Find where the given text appears and provide that cell's center as (x, y) coordinate. 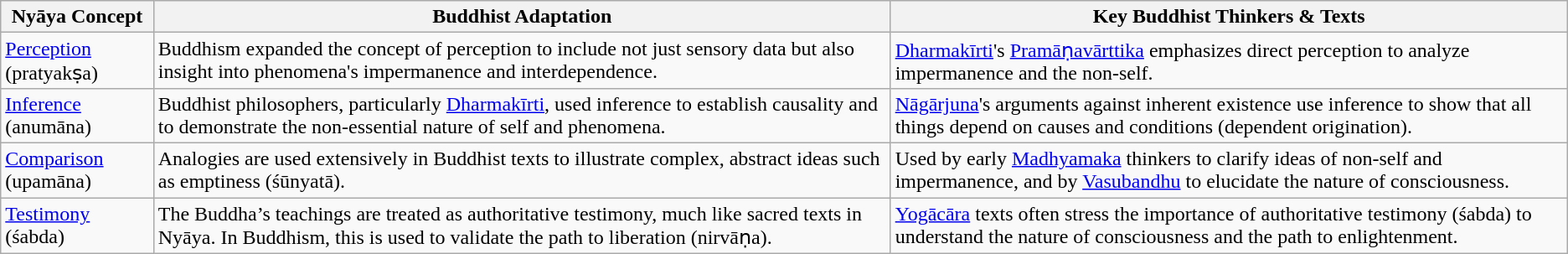
Nyāya Concept (77, 17)
Perception (pratyakṣa) (77, 60)
Used by early Madhyamaka thinkers to clarify ideas of non-self and impermanence, and by Vasubandhu to elucidate the nature of consciousness. (1229, 169)
Buddhism expanded the concept of perception to include not just sensory data but also insight into phenomena's impermanence and interdependence. (522, 60)
Testimony (śabda) (77, 226)
Buddhist Adaptation (522, 17)
Key Buddhist Thinkers & Texts (1229, 17)
Nāgārjuna's arguments against inherent existence use inference to show that all things depend on causes and conditions (dependent origination). (1229, 116)
Analogies are used extensively in Buddhist texts to illustrate complex, abstract ideas such as emptiness (śūnyatā). (522, 169)
Inference (anumāna) (77, 116)
Dharmakīrti's Pramāṇavārttika emphasizes direct perception to analyze impermanence and the non-self. (1229, 60)
Comparison (upamāna) (77, 169)
